Search for the cell housing the specified text and yield its (X, Y) center coordinate. 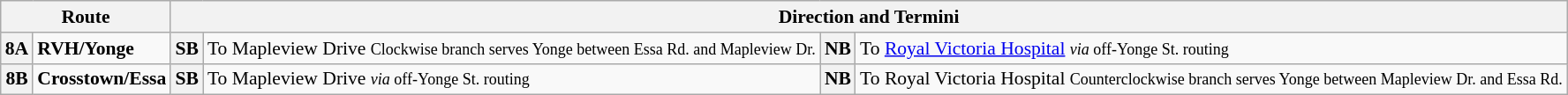
RVH/Yonge (102, 48)
To Mapleview Drive via off-Yonge St. routing (512, 79)
To Mapleview Drive Clockwise branch serves Yonge between Essa Rd. and Mapleview Dr. (512, 48)
To Royal Victoria Hospital Counterclockwise branch serves Yonge between Mapleview Dr. and Essa Rd. (1211, 79)
8A (18, 48)
To Royal Victoria Hospital via off-Yonge St. routing (1211, 48)
8B (18, 79)
Direction and Termini (869, 17)
Crosstown/Essa (102, 79)
Route (87, 17)
